Return [X, Y] of the center of cell containing provided text 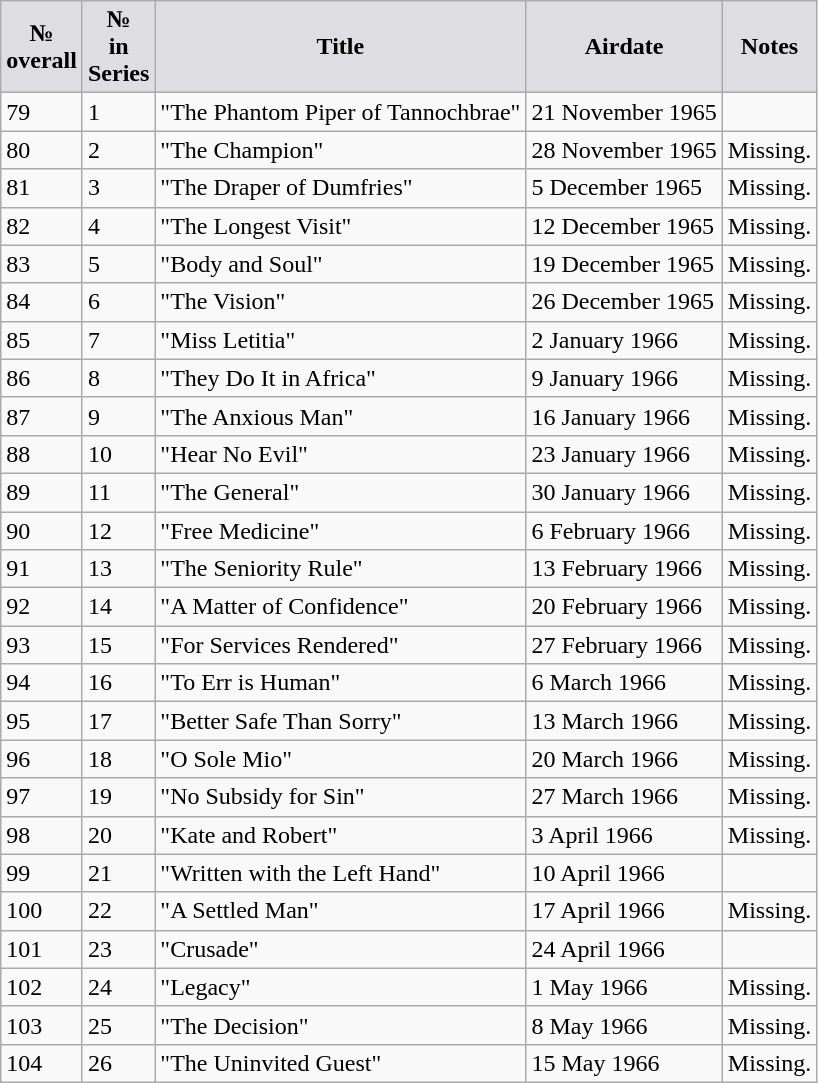
101 [42, 949]
6 [118, 302]
85 [42, 340]
93 [42, 645]
"O Sole Mio" [340, 759]
89 [42, 492]
12 [118, 531]
6 February 1966 [624, 531]
17 April 1966 [624, 911]
"Miss Letitia" [340, 340]
2 [118, 150]
"A Matter of Confidence" [340, 607]
"The Longest Visit" [340, 226]
20 [118, 835]
82 [42, 226]
26 December 1965 [624, 302]
1 [118, 112]
15 May 1966 [624, 1063]
№overall [42, 47]
9 January 1966 [624, 378]
"Written with the Left Hand" [340, 873]
26 [118, 1063]
3 [118, 188]
23 [118, 949]
97 [42, 797]
"Body and Soul" [340, 264]
№inSeries [118, 47]
20 March 1966 [624, 759]
25 [118, 1025]
"The Phantom Piper of Tannochbrae" [340, 112]
24 [118, 987]
91 [42, 569]
28 November 1965 [624, 150]
92 [42, 607]
"The Vision" [340, 302]
94 [42, 683]
98 [42, 835]
"To Err is Human" [340, 683]
9 [118, 416]
"Free Medicine" [340, 531]
22 [118, 911]
3 April 1966 [624, 835]
13 March 1966 [624, 721]
99 [42, 873]
87 [42, 416]
"The Anxious Man" [340, 416]
19 [118, 797]
"Crusade" [340, 949]
12 December 1965 [624, 226]
30 January 1966 [624, 492]
6 March 1966 [624, 683]
24 April 1966 [624, 949]
"A Settled Man" [340, 911]
"Better Safe Than Sorry" [340, 721]
10 April 1966 [624, 873]
13 February 1966 [624, 569]
4 [118, 226]
95 [42, 721]
19 December 1965 [624, 264]
104 [42, 1063]
27 March 1966 [624, 797]
Airdate [624, 47]
7 [118, 340]
80 [42, 150]
100 [42, 911]
11 [118, 492]
"The Seniority Rule" [340, 569]
1 May 1966 [624, 987]
"The General" [340, 492]
96 [42, 759]
102 [42, 987]
27 February 1966 [624, 645]
"For Services Rendered" [340, 645]
8 [118, 378]
20 February 1966 [624, 607]
"The Champion" [340, 150]
"Kate and Robert" [340, 835]
16 [118, 683]
"The Decision" [340, 1025]
5 December 1965 [624, 188]
15 [118, 645]
83 [42, 264]
84 [42, 302]
14 [118, 607]
86 [42, 378]
2 January 1966 [624, 340]
"No Subsidy for Sin" [340, 797]
"Hear No Evil" [340, 454]
18 [118, 759]
"The Draper of Dumfries" [340, 188]
16 January 1966 [624, 416]
"The Uninvited Guest" [340, 1063]
90 [42, 531]
81 [42, 188]
"Legacy" [340, 987]
10 [118, 454]
"They Do It in Africa" [340, 378]
Notes [769, 47]
79 [42, 112]
23 January 1966 [624, 454]
Title [340, 47]
88 [42, 454]
21 November 1965 [624, 112]
17 [118, 721]
103 [42, 1025]
5 [118, 264]
21 [118, 873]
13 [118, 569]
8 May 1966 [624, 1025]
